Return the [x, y] coordinate for the center point of the cell that contains the specified text.  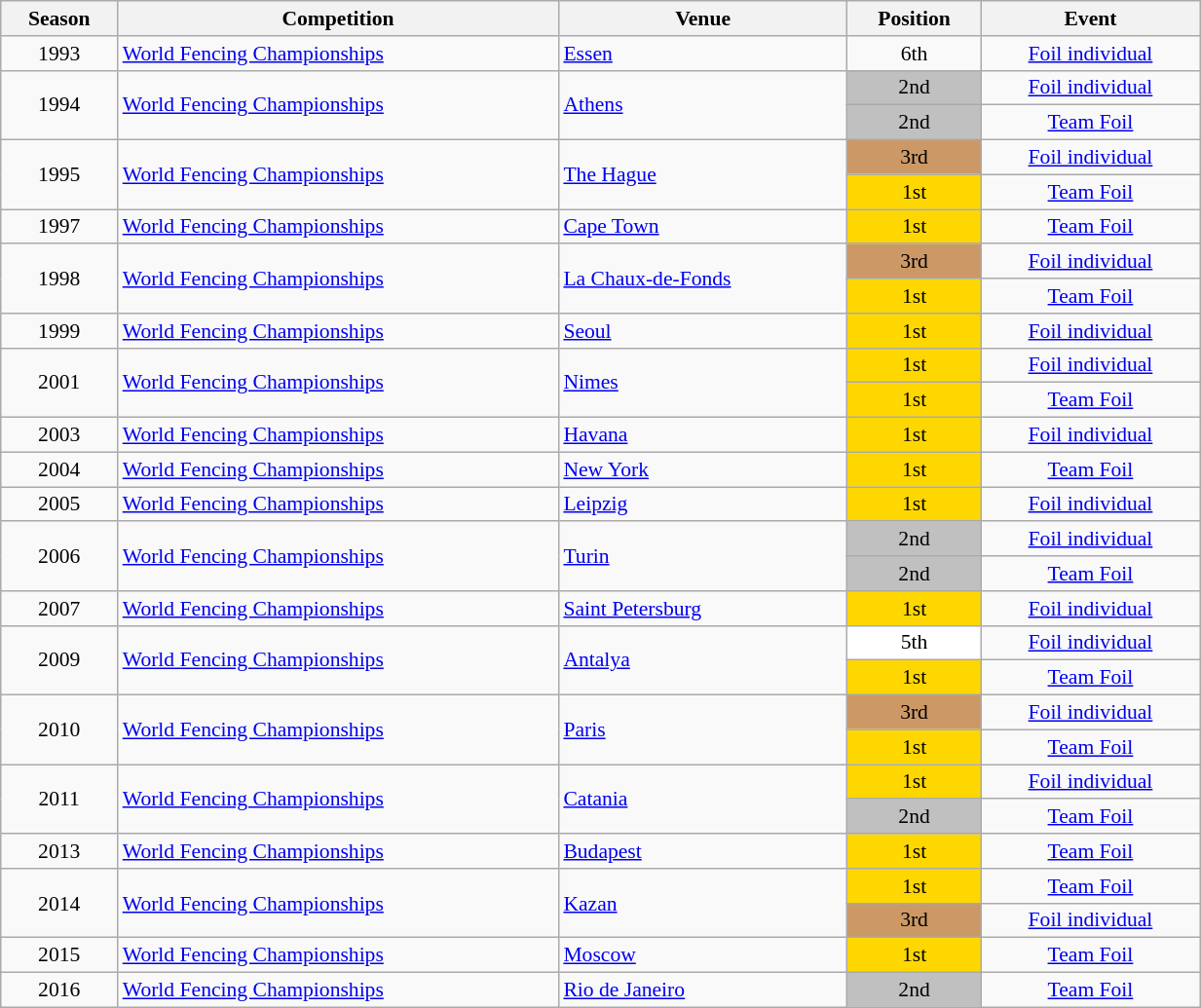
1995 [59, 175]
Saint Petersburg [702, 609]
The Hague [702, 175]
Position [914, 19]
Rio de Janeiro [702, 990]
2010 [59, 730]
Cape Town [702, 227]
2006 [59, 557]
Havana [702, 435]
1994 [59, 105]
2004 [59, 469]
New York [702, 469]
1993 [59, 54]
Event [1090, 19]
1999 [59, 331]
Venue [702, 19]
2003 [59, 435]
2005 [59, 504]
2007 [59, 609]
1997 [59, 227]
Kazan [702, 904]
1998 [59, 279]
2016 [59, 990]
2001 [59, 382]
Season [59, 19]
2015 [59, 955]
2014 [59, 904]
La Chaux-de-Fonds [702, 279]
Catania [702, 799]
Moscow [702, 955]
6th [914, 54]
Antalya [702, 660]
Competition [339, 19]
Seoul [702, 331]
Turin [702, 557]
Budapest [702, 851]
2009 [59, 660]
5th [914, 643]
Leipzig [702, 504]
2011 [59, 799]
Essen [702, 54]
Paris [702, 730]
Nimes [702, 382]
Athens [702, 105]
2013 [59, 851]
